Provide the (X, Y) coordinate of the cell's center where the given text is located.  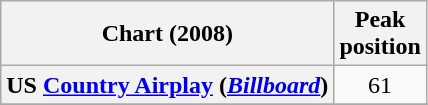
Peakposition (380, 34)
61 (380, 85)
US Country Airplay (Billboard) (168, 85)
Chart (2008) (168, 34)
